Determine the (X, Y) coordinate at the center of the cell enclosing the given text.  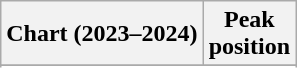
Chart (2023–2024) (102, 34)
Peakposition (249, 34)
